Pinpoint the cell where the given text exists, returning its [X, Y] midpoint coordinate. 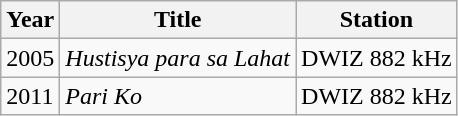
2005 [30, 58]
Title [178, 20]
Pari Ko [178, 96]
Year [30, 20]
Station [377, 20]
2011 [30, 96]
Hustisya para sa Lahat [178, 58]
